Extract the [x, y] coordinate from the center of the cell holding the provided text.  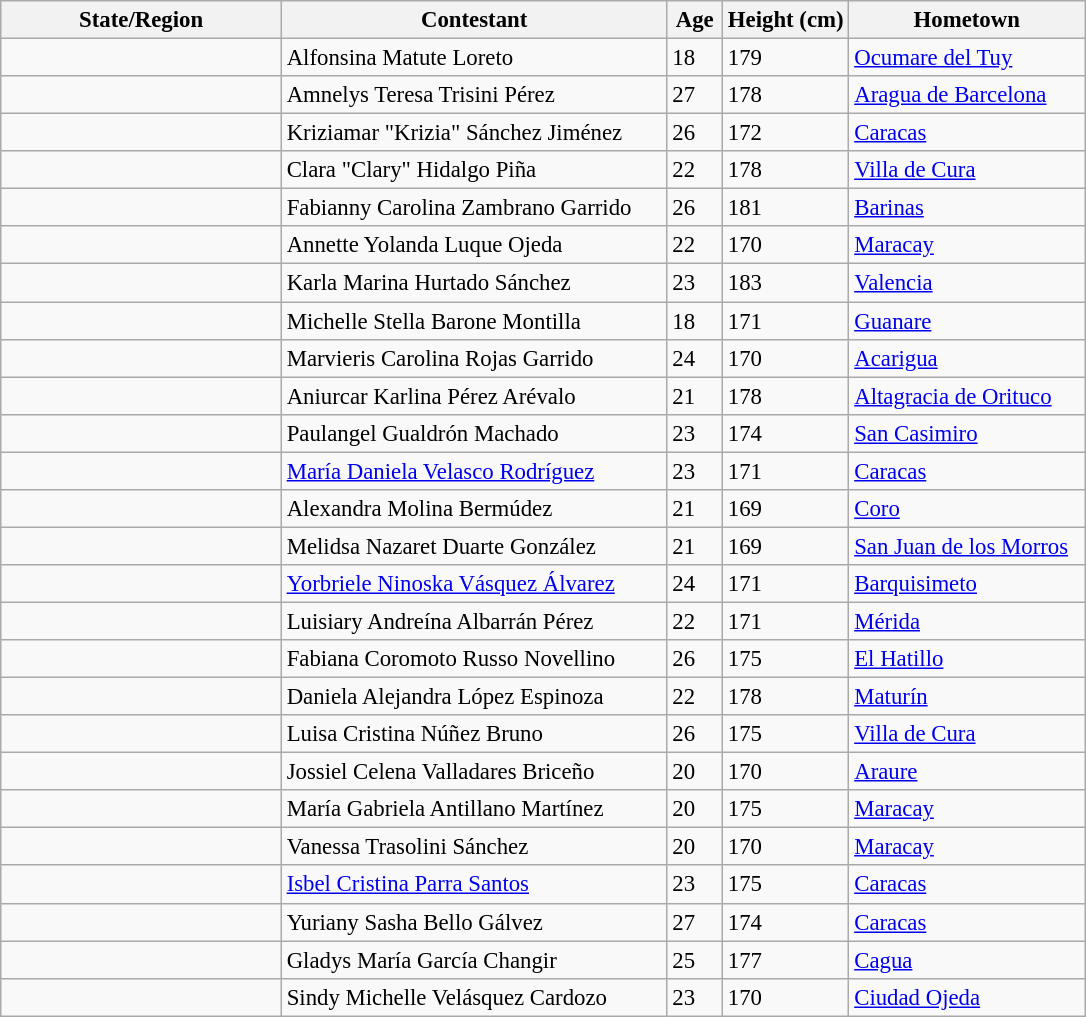
State/Region [142, 20]
Alexandra Molina Bermúdez [474, 509]
Altagracia de Orituco [967, 396]
Melidsa Nazaret Duarte González [474, 546]
Ciudad Ojeda [967, 997]
El Hatillo [967, 659]
Aniurcar Karlina Pérez Arévalo [474, 396]
Alfonsina Matute Loreto [474, 58]
Karla Marina Hurtado Sánchez [474, 283]
Kriziamar "Krizia" Sánchez Jiménez [474, 133]
Barinas [967, 208]
San Juan de los Morros [967, 546]
Cagua [967, 960]
Acarigua [967, 358]
Maturín [967, 697]
25 [695, 960]
Daniela Alejandra López Espinoza [474, 697]
Fabiana Coromoto Russo Novellino [474, 659]
Jossiel Celena Valladares Briceño [474, 772]
Michelle Stella Barone Montilla [474, 321]
Coro [967, 509]
Vanessa Trasolini Sánchez [474, 847]
Barquisimeto [967, 584]
Annette Yolanda Luque Ojeda [474, 245]
María Daniela Velasco Rodríguez [474, 471]
Ocumare del Tuy [967, 58]
183 [786, 283]
Amnelys Teresa Trisini Pérez [474, 95]
Marvieris Carolina Rojas Garrido [474, 358]
Aragua de Barcelona [967, 95]
Mérida [967, 621]
Guanare [967, 321]
Contestant [474, 20]
177 [786, 960]
Isbel Cristina Parra Santos [474, 885]
Yuriany Sasha Bello Gálvez [474, 922]
Paulangel Gualdrón Machado [474, 433]
María Gabriela Antillano Martínez [474, 809]
Clara "Clary" Hidalgo Piña [474, 170]
Yorbriele Ninoska Vásquez Álvarez [474, 584]
Sindy Michelle Velásquez Cardozo [474, 997]
Luisiary Andreína Albarrán Pérez [474, 621]
Luisa Cristina Núñez Bruno [474, 734]
Fabianny Carolina Zambrano Garrido [474, 208]
San Casimiro [967, 433]
Gladys María García Changir [474, 960]
181 [786, 208]
Hometown [967, 20]
Valencia [967, 283]
Age [695, 20]
172 [786, 133]
Araure [967, 772]
179 [786, 58]
Height (cm) [786, 20]
